Extract the (x, y) coordinate from the center of the cell holding the provided text.  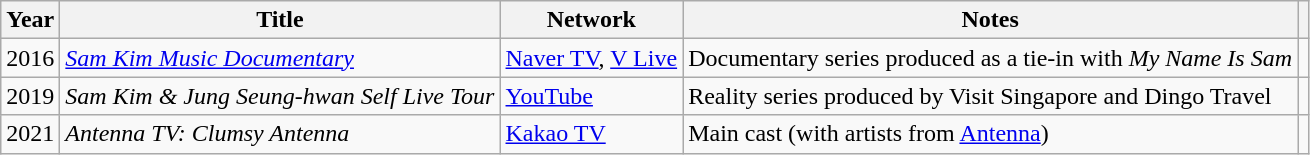
2021 (30, 134)
Sam Kim Music Documentary (280, 58)
Main cast (with artists from Antenna) (990, 134)
Notes (990, 20)
Naver TV, V Live (592, 58)
Network (592, 20)
Reality series produced by Visit Singapore and Dingo Travel (990, 96)
Documentary series produced as a tie-in with My Name Is Sam (990, 58)
YouTube (592, 96)
2016 (30, 58)
2019 (30, 96)
Antenna TV: Clumsy Antenna (280, 134)
Title (280, 20)
Year (30, 20)
Kakao TV (592, 134)
Sam Kim & Jung Seung-hwan Self Live Tour (280, 96)
